Return the [X, Y] coordinate for the center point of the cell that contains the specified text.  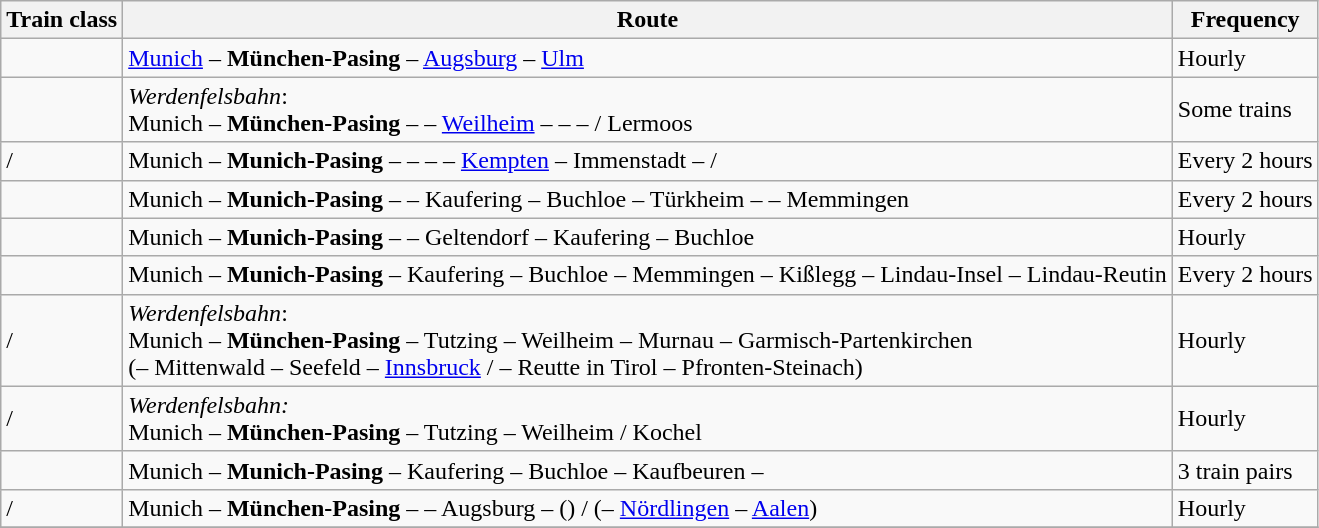
Frequency [1245, 20]
Munich – Munich-Pasing – Kaufering – Buchloe – Kaufbeuren – [648, 470]
Werdenfelsbahn:Munich – München-Pasing – Tutzing – Weilheim / Kochel [648, 418]
Werdenfelsbahn: Munich – München-Pasing – – Weilheim – – – / Lermoos [648, 110]
Munich – München-Pasing – – Augsburg – () / (– Nördlingen – Aalen) [648, 508]
Train class [62, 20]
Munich – Munich-Pasing – Kaufering – Buchloe – Memmingen – Kißlegg – Lindau-Insel – Lindau-Reutin [648, 275]
Munich – München-Pasing – Augsburg – Ulm [648, 58]
Route [648, 20]
Some trains [1245, 110]
3 train pairs [1245, 470]
Munich – Munich-Pasing – – Geltendorf – Kaufering – Buchloe [648, 237]
Munich – Munich-Pasing – – – – Kempten – Immenstadt – / [648, 161]
Munich – Munich-Pasing – – Kaufering – Buchloe – Türkheim – – Memmingen [648, 199]
